For the text-containing cell, return its midpoint in [X, Y] coordinate format. 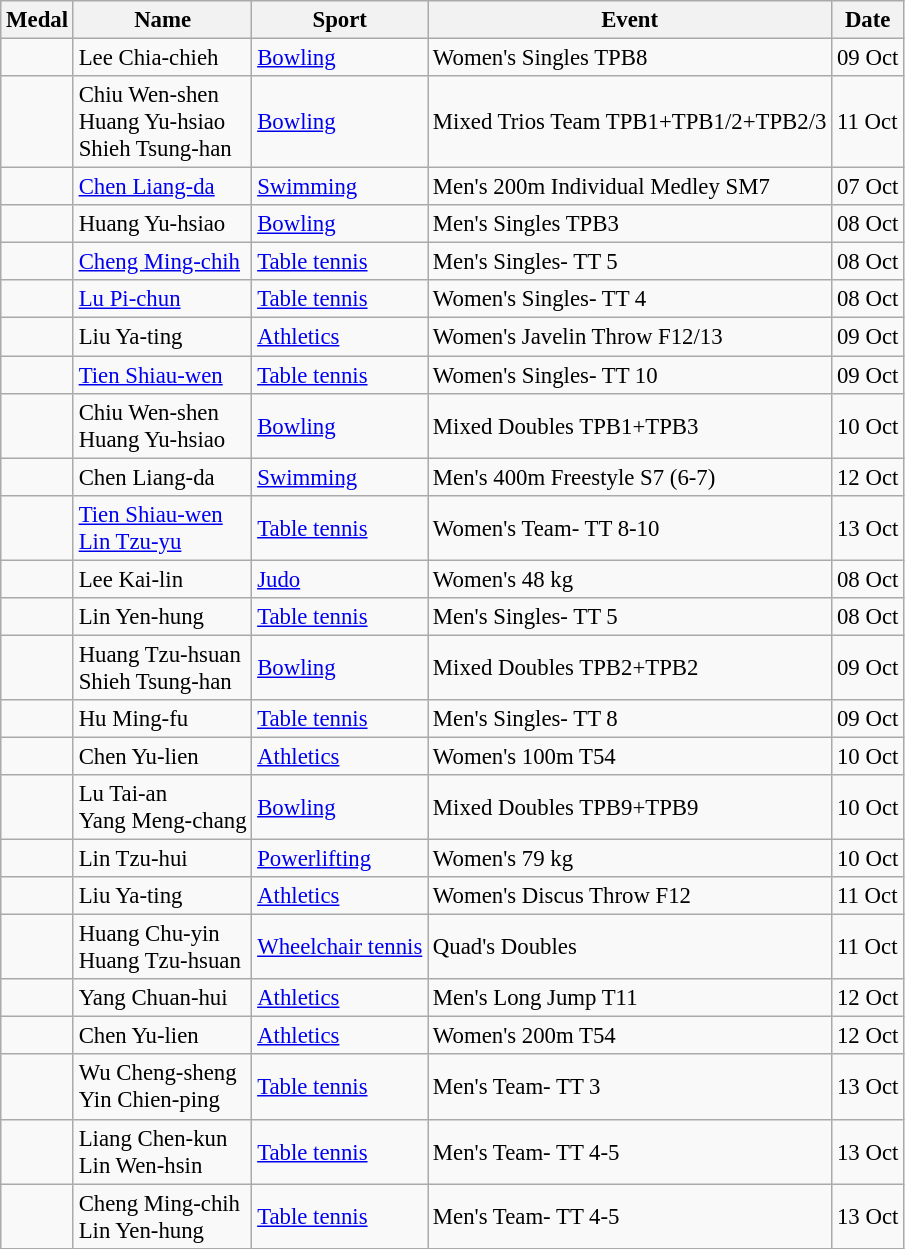
Sport [340, 20]
Hu Ming-fu [162, 719]
Women's Javelin Throw F12/13 [630, 337]
Women's 48 kg [630, 579]
Event [630, 20]
Huang Chu-yinHuang Tzu-hsuan [162, 948]
Women's Singles- TT 10 [630, 375]
Lin Tzu-hui [162, 859]
Huang Yu-hsiao [162, 224]
Name [162, 20]
Cheng Ming-chihLin Yen-hung [162, 1216]
Tien Shiau-wen [162, 375]
Women's 100m T54 [630, 756]
Mixed Doubles TPB9+TPB9 [630, 808]
Liang Chen-kunLin Wen-hsin [162, 1152]
Men's Team- TT 3 [630, 1088]
Quad's Doubles [630, 948]
Men's 200m Individual Medley SM7 [630, 187]
Women's Team- TT 8-10 [630, 528]
Wu Cheng-shengYin Chien-ping [162, 1088]
Women's Discus Throw F12 [630, 896]
07 Oct [868, 187]
Women's 79 kg [630, 859]
Women's 200m T54 [630, 1036]
Lu Tai-anYang Meng-chang [162, 808]
Medal [38, 20]
Huang Tzu-hsuanShieh Tsung-han [162, 668]
Men's 400m Freestyle S7 (6-7) [630, 477]
Men's Singles TPB3 [630, 224]
Men's Singles- TT 8 [630, 719]
Cheng Ming-chih [162, 262]
Mixed Doubles TPB2+TPB2 [630, 668]
Lin Yen-hung [162, 617]
Judo [340, 579]
Mixed Trios Team TPB1+TPB1/2+TPB2/3 [630, 122]
Men's Long Jump T11 [630, 998]
Powerlifting [340, 859]
Women's Singles- TT 4 [630, 299]
Lu Pi-chun [162, 299]
Mixed Doubles TPB1+TPB3 [630, 426]
Yang Chuan-hui [162, 998]
Tien Shiau-wenLin Tzu-yu [162, 528]
Wheelchair tennis [340, 948]
Chiu Wen-shenHuang Yu-hsiaoShieh Tsung-han [162, 122]
Chiu Wen-shenHuang Yu-hsiao [162, 426]
Date [868, 20]
Lee Kai-lin [162, 579]
Lee Chia-chieh [162, 58]
Women's Singles TPB8 [630, 58]
